For the text-containing cell, return its midpoint in [X, Y] coordinate format. 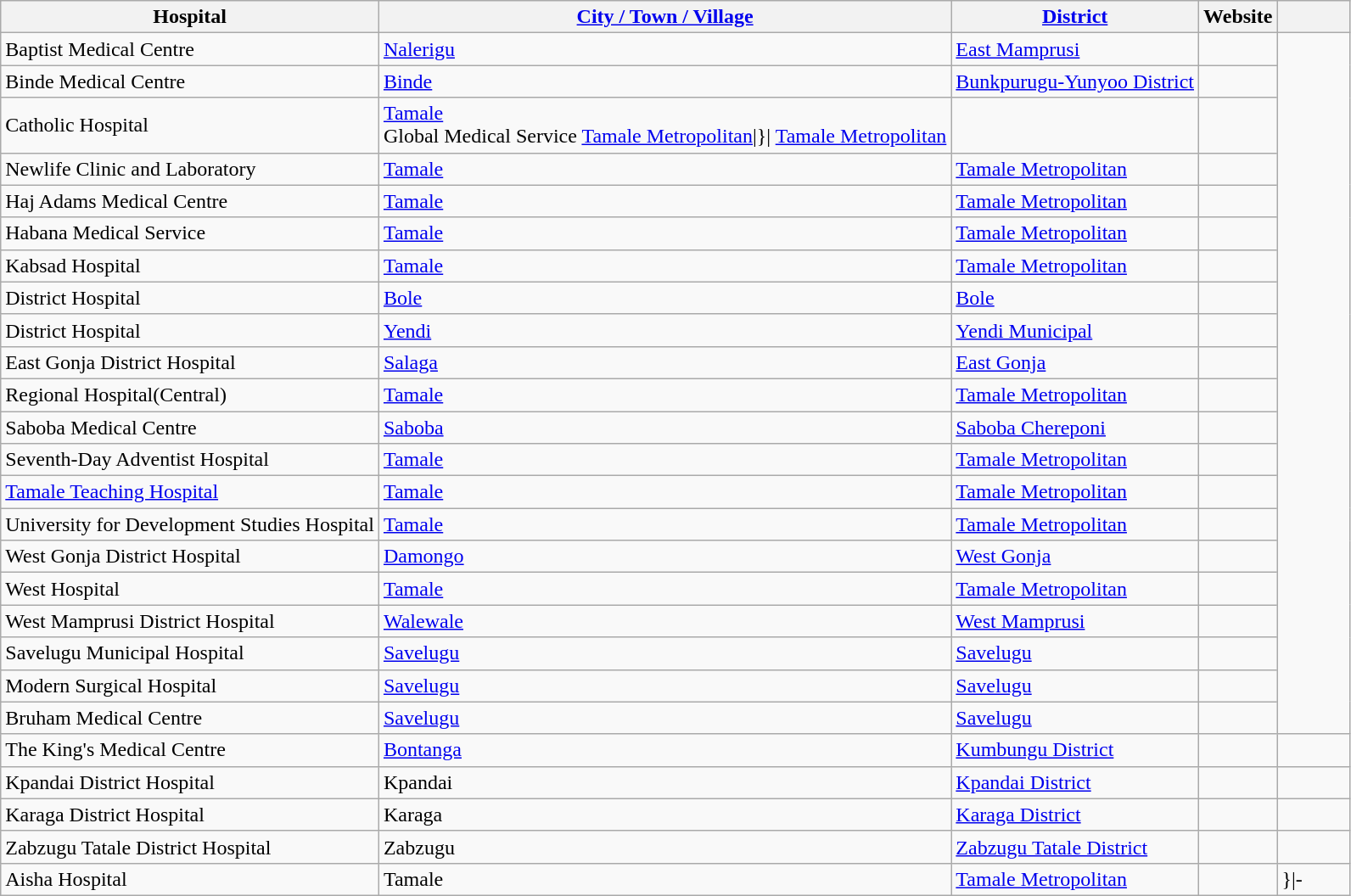
Seventh-Day Adventist Hospital [190, 460]
Website [1238, 17]
Binde [664, 81]
Catholic Hospital [190, 126]
Modern Surgical Hospital [190, 686]
Haj Adams Medical Centre [190, 201]
Saboba [664, 427]
Karaga [664, 815]
Bunkpurugu-Yunyoo District [1075, 81]
Kumbungu District [1075, 750]
Kpandai [664, 782]
}|- [1314, 879]
Nalerigu [664, 49]
Savelugu Municipal Hospital [190, 653]
Zabzugu [664, 847]
Zabzugu Tatale District [1075, 847]
Habana Medical Service [190, 233]
West Hospital [190, 589]
East Gonja District Hospital [190, 362]
Binde Medical Centre [190, 81]
East Mamprusi [1075, 49]
Salaga [664, 362]
The King's Medical Centre [190, 750]
West Mamprusi [1075, 621]
Bontanga [664, 750]
West Mamprusi District Hospital [190, 621]
Newlife Clinic and Laboratory [190, 169]
Zabzugu Tatale District Hospital [190, 847]
Aisha Hospital [190, 879]
University for Development Studies Hospital [190, 524]
West Gonja [1075, 557]
Kabsad Hospital [190, 266]
Walewale [664, 621]
Damongo [664, 557]
Yendi Municipal [1075, 330]
Kpandai District Hospital [190, 782]
Hospital [190, 17]
Saboba Medical Centre [190, 427]
District [1075, 17]
City / Town / Village [664, 17]
West Gonja District Hospital [190, 557]
Karaga District [1075, 815]
Regional Hospital(Central) [190, 395]
Baptist Medical Centre [190, 49]
Karaga District Hospital [190, 815]
Kpandai District [1075, 782]
Yendi [664, 330]
Saboba Chereponi [1075, 427]
East Gonja [1075, 362]
TamaleGlobal Medical Service Tamale Metropolitan|}| Tamale Metropolitan [664, 126]
Tamale Teaching Hospital [190, 492]
Bruham Medical Centre [190, 718]
